Provide the (X, Y) coordinate of the cell's center where the given text is located.  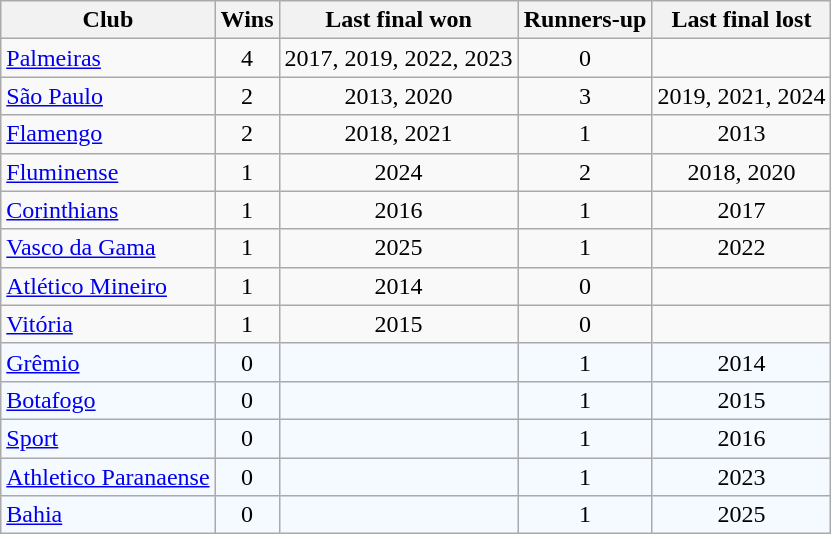
Corinthians (108, 210)
2013, 2020 (398, 96)
Club (108, 20)
Atlético Mineiro (108, 286)
Vasco da Gama (108, 248)
Wins (247, 20)
2019, 2021, 2024 (742, 96)
São Paulo (108, 96)
2017, 2019, 2022, 2023 (398, 58)
Sport (108, 438)
Runners-up (585, 20)
Grêmio (108, 362)
Vitória (108, 324)
2022 (742, 248)
2024 (398, 172)
Bahia (108, 515)
2017 (742, 210)
2023 (742, 477)
Palmeiras (108, 58)
Botafogo (108, 400)
Athletico Paranaense (108, 477)
2018, 2021 (398, 134)
Last final lost (742, 20)
Flamengo (108, 134)
Fluminense (108, 172)
2013 (742, 134)
2018, 2020 (742, 172)
3 (585, 96)
4 (247, 58)
Last final won (398, 20)
